Extract the [x, y] coordinate from the center of the cell holding the provided text.  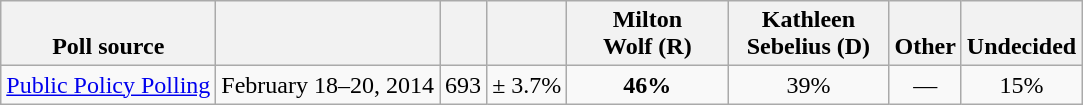
MiltonWolf (R) [648, 34]
February 18–20, 2014 [328, 85]
Other [925, 34]
Undecided [1021, 34]
46% [648, 85]
KathleenSebelius (D) [808, 34]
Public Policy Polling [108, 85]
Poll source [108, 34]
15% [1021, 85]
693 [464, 85]
39% [808, 85]
± 3.7% [527, 85]
— [925, 85]
